Output the (X, Y) coordinate of the center of the cell containing the given text.  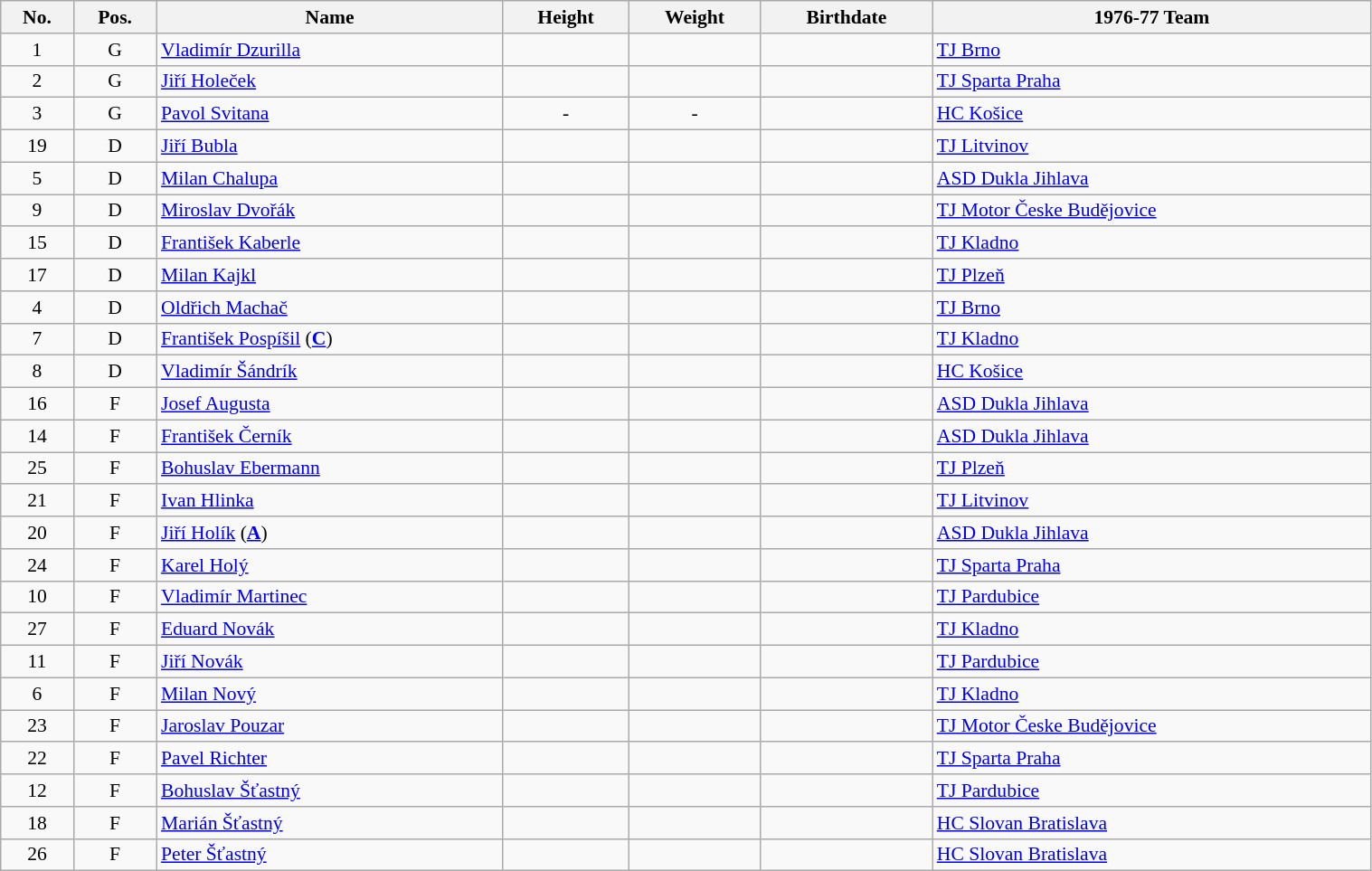
Peter Šťastný (329, 855)
19 (37, 147)
8 (37, 372)
Jiří Novák (329, 662)
3 (37, 114)
Miroslav Dvořák (329, 211)
Pavel Richter (329, 759)
František Pospíšil (C) (329, 339)
Karel Holý (329, 565)
Eduard Novák (329, 630)
Vladimír Martinec (329, 597)
5 (37, 178)
16 (37, 404)
6 (37, 694)
Jiří Holeček (329, 81)
10 (37, 597)
12 (37, 791)
18 (37, 823)
Ivan Hlinka (329, 501)
Vladimír Šándrík (329, 372)
Pos. (115, 17)
Bohuslav Šťastný (329, 791)
Vladimír Dzurilla (329, 50)
Weight (695, 17)
1976-77 Team (1152, 17)
Oldřich Machač (329, 308)
Marián Šťastný (329, 823)
9 (37, 211)
Jiří Holík (A) (329, 533)
Birthdate (847, 17)
Milan Kajkl (329, 275)
23 (37, 726)
7 (37, 339)
25 (37, 469)
Josef Augusta (329, 404)
Name (329, 17)
15 (37, 243)
Bohuslav Ebermann (329, 469)
24 (37, 565)
14 (37, 436)
Height (566, 17)
Jaroslav Pouzar (329, 726)
11 (37, 662)
František Kaberle (329, 243)
27 (37, 630)
Jiří Bubla (329, 147)
4 (37, 308)
Pavol Svitana (329, 114)
No. (37, 17)
26 (37, 855)
Milan Chalupa (329, 178)
Milan Nový (329, 694)
20 (37, 533)
1 (37, 50)
22 (37, 759)
2 (37, 81)
17 (37, 275)
František Černík (329, 436)
21 (37, 501)
